Determine the [X, Y] coordinate at the center of the cell enclosing the given text.  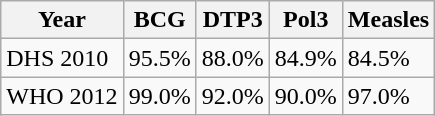
84.5% [388, 58]
99.0% [160, 96]
DTP3 [232, 20]
Measles [388, 20]
DHS 2010 [62, 58]
BCG [160, 20]
WHO 2012 [62, 96]
92.0% [232, 96]
95.5% [160, 58]
88.0% [232, 58]
Year [62, 20]
90.0% [306, 96]
Pol3 [306, 20]
97.0% [388, 96]
84.9% [306, 58]
